Output the [X, Y] coordinate of the center of the cell containing the given text.  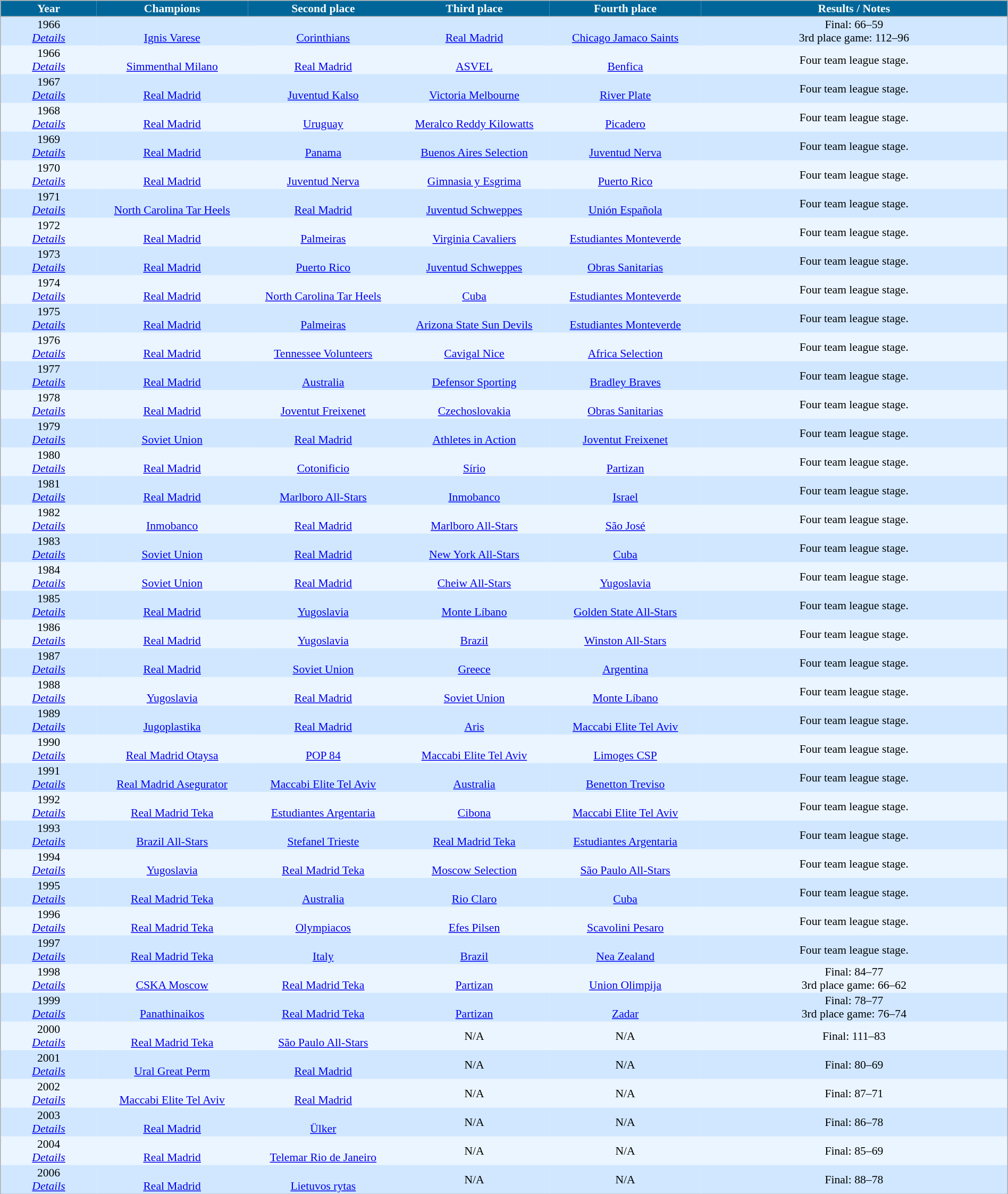
Corinthians [323, 31]
Cotonificio [323, 462]
Cheiw All-Stars [474, 577]
Union Olimpija [625, 979]
Results / Notes [854, 9]
Aris [474, 720]
1975Details [49, 318]
1988Details [49, 692]
Final: 78–773rd place game: 76–74 [854, 1007]
1986Details [49, 634]
Bradley Braves [625, 376]
Nea Zealand [625, 950]
1983Details [49, 548]
Scavolini Pesaro [625, 921]
Limoges CSP [625, 749]
1969Details [49, 146]
Chicago Jamaco Saints [625, 31]
1994Details [49, 864]
Final: 111–83 [854, 1036]
São José [625, 519]
Italy [323, 950]
Juventud Kalso [323, 89]
1979Details [49, 433]
1980Details [49, 462]
Winston All-Stars [625, 634]
Cavigal Nice [474, 347]
1992Details [49, 806]
1970Details [49, 175]
2006Details [49, 1180]
Panama [323, 146]
1982Details [49, 519]
Final: 85–69 [854, 1151]
Virginia Cavaliers [474, 232]
Ural Great Perm [172, 1065]
2004Details [49, 1151]
ASVEL [474, 60]
Jugoplastika [172, 720]
Rio Claro [474, 893]
Africa Selection [625, 347]
1991Details [49, 778]
1999Details [49, 1007]
Efes Pilsen [474, 921]
Unión Española [625, 204]
Golden State All-Stars [625, 606]
Final: 66–593rd place game: 112–96 [854, 31]
Victoria Melbourne [474, 89]
New York All-Stars [474, 548]
Israel [625, 491]
Argentina [625, 663]
Final: 84–773rd place game: 66–62 [854, 979]
Real Madrid Otaysa [172, 749]
Zadar [625, 1007]
Year [49, 9]
1998Details [49, 979]
1968Details [49, 117]
Benetton Treviso [625, 778]
Meralco Reddy Kilowatts [474, 117]
Fourth place [625, 9]
Sírio [474, 462]
Cibona [474, 806]
Panathinaikos [172, 1007]
2002Details [49, 1094]
Czechoslovakia [474, 405]
1977Details [49, 376]
Moscow Selection [474, 864]
1978Details [49, 405]
1987Details [49, 663]
1971Details [49, 204]
Real Madrid Asegurator [172, 778]
1984Details [49, 577]
Ülker [323, 1122]
Champions [172, 9]
Tennessee Volunteers [323, 347]
1973Details [49, 261]
Benfica [625, 60]
Brazil All-Stars [172, 835]
1967Details [49, 89]
Telemar Rio de Janeiro [323, 1151]
Ignis Varese [172, 31]
Picadero [625, 117]
1974Details [49, 290]
River Plate [625, 89]
Final: 86–78 [854, 1122]
CSKA Moscow [172, 979]
Arizona State Sun Devils [474, 318]
2003Details [49, 1122]
Final: 87–71 [854, 1094]
1985Details [49, 606]
Stefanel Trieste [323, 835]
Final: 80–69 [854, 1065]
Second place [323, 9]
1981Details [49, 491]
Olympiacos [323, 921]
Gimnasia y Esgrima [474, 175]
Third place [474, 9]
Buenos Aires Selection [474, 146]
Simmenthal Milano [172, 60]
1990Details [49, 749]
2001Details [49, 1065]
2000Details [49, 1036]
1996Details [49, 921]
Final: 88–78 [854, 1180]
1989Details [49, 720]
1997Details [49, 950]
Defensor Sporting [474, 376]
1995Details [49, 893]
Greece [474, 663]
1976Details [49, 347]
POP 84 [323, 749]
Athletes in Action [474, 433]
Uruguay [323, 117]
Lietuvos rytas [323, 1180]
1993Details [49, 835]
1972Details [49, 232]
